Return the (X, Y) coordinate for the center point of the cell that contains the specified text.  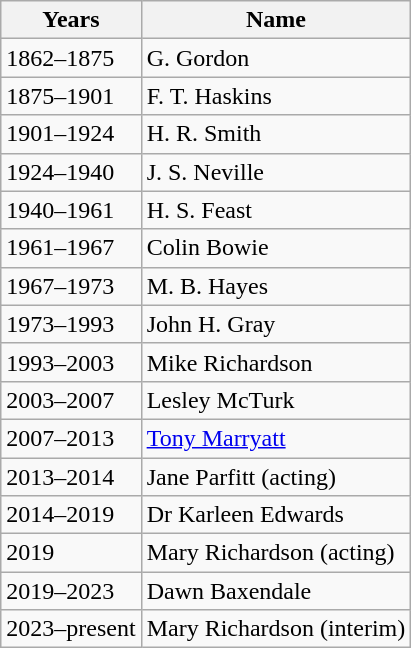
John H. Gray (276, 324)
2013–2014 (71, 477)
2019–2023 (71, 591)
Dawn Baxendale (276, 591)
1973–1993 (71, 324)
1940–1961 (71, 210)
Mike Richardson (276, 362)
1993–2003 (71, 362)
Dr Karleen Edwards (276, 515)
F. T. Haskins (276, 96)
2007–2013 (71, 438)
1967–1973 (71, 286)
M. B. Hayes (276, 286)
2003–2007 (71, 400)
1862–1875 (71, 58)
Years (71, 20)
1901–1924 (71, 134)
2023–present (71, 629)
Tony Marryatt (276, 438)
1924–1940 (71, 172)
H. R. Smith (276, 134)
2019 (71, 553)
G. Gordon (276, 58)
Lesley McTurk (276, 400)
Colin Bowie (276, 248)
Name (276, 20)
J. S. Neville (276, 172)
Mary Richardson (interim) (276, 629)
1961–1967 (71, 248)
Jane Parfitt (acting) (276, 477)
H. S. Feast (276, 210)
2014–2019 (71, 515)
Mary Richardson (acting) (276, 553)
1875–1901 (71, 96)
